Locate the cell with the specified text and output its (x, y) center coordinate. 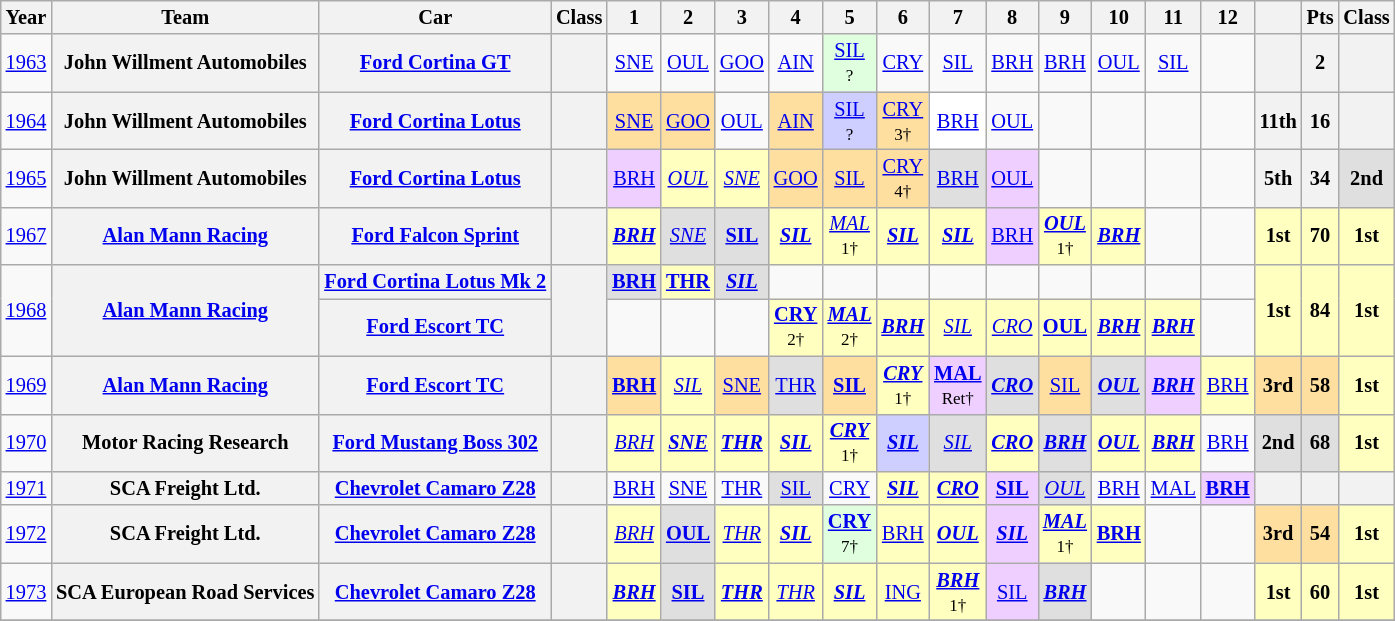
CRY4† (902, 178)
5 (850, 17)
1970 (26, 443)
11 (1174, 17)
68 (1320, 443)
OUL1† (1065, 236)
12 (1228, 17)
58 (1320, 385)
MAL (1174, 488)
1973 (26, 592)
Ford Falcon Sprint (435, 236)
6 (902, 17)
5th (1278, 178)
1972 (26, 534)
16 (1320, 121)
Ford Cortina Lotus Mk 2 (435, 282)
60 (1320, 592)
MALRet† (958, 385)
Ford Mustang Boss 302 (435, 443)
1967 (26, 236)
4 (796, 17)
CRY7† (850, 534)
Pts (1320, 17)
34 (1320, 178)
9 (1065, 17)
BRH1† (958, 592)
CRY2† (796, 327)
Motor Racing Research (185, 443)
MAL2† (850, 327)
Car (435, 17)
1964 (26, 121)
CRY3† (902, 121)
Ford Cortina GT (435, 63)
SCA European Road Services (185, 592)
70 (1320, 236)
11th (1278, 121)
ING (902, 592)
1963 (26, 63)
1969 (26, 385)
1 (634, 17)
10 (1119, 17)
54 (1320, 534)
Team (185, 17)
8 (1012, 17)
7 (958, 17)
Year (26, 17)
84 (1320, 310)
1965 (26, 178)
1971 (26, 488)
3 (742, 17)
1968 (26, 310)
